Detect which cell encompasses the target text, then output its (X, Y) center coordinate. 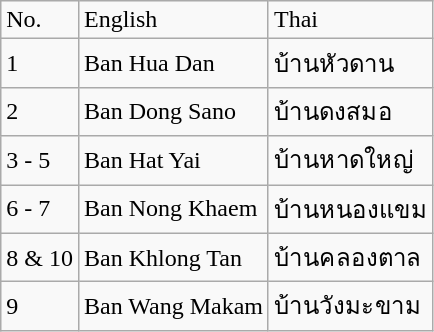
2 (40, 112)
1 (40, 64)
Ban Dong Sano (173, 112)
3 - 5 (40, 160)
บ้านดงสมอ (350, 112)
Ban Nong Khaem (173, 208)
6 - 7 (40, 208)
Thai (350, 20)
Ban Hua Dan (173, 64)
Ban Wang Makam (173, 306)
บ้านวังมะขาม (350, 306)
บ้านหนองแขม (350, 208)
บ้านหาดใหญ่ (350, 160)
English (173, 20)
บ้านคลองตาล (350, 258)
Ban Khlong Tan (173, 258)
8 & 10 (40, 258)
No. (40, 20)
บ้านหัวดาน (350, 64)
Ban Hat Yai (173, 160)
9 (40, 306)
